Return the [X, Y] coordinate for the center point of the cell that contains the specified text.  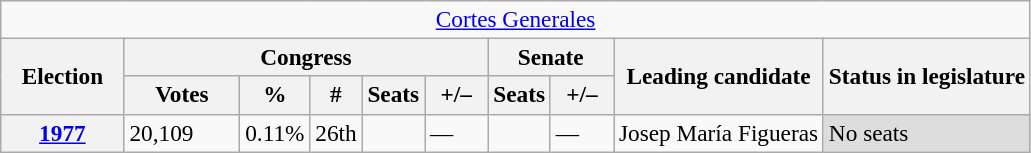
1977 [62, 133]
% [275, 95]
Status in legislature [926, 76]
Cortes Generales [516, 19]
26th [336, 133]
Josep María Figueras [719, 133]
0.11% [275, 133]
# [336, 95]
Senate [551, 57]
No seats [926, 133]
Election [62, 76]
Congress [306, 57]
20,109 [182, 133]
Votes [182, 95]
Leading candidate [719, 76]
